Detect which cell encompasses the target text, then output its [x, y] center coordinate. 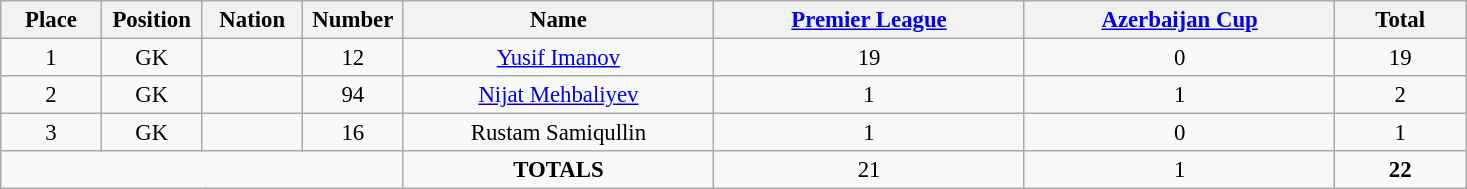
16 [354, 133]
3 [52, 133]
Name [558, 20]
22 [1400, 170]
21 [870, 170]
Rustam Samiqullin [558, 133]
Nation [252, 20]
12 [354, 58]
Total [1400, 20]
TOTALS [558, 170]
Number [354, 20]
Position [152, 20]
Place [52, 20]
94 [354, 95]
Yusif Imanov [558, 58]
Premier League [870, 20]
Azerbaijan Cup [1180, 20]
Nijat Mehbaliyev [558, 95]
